Detect which cell encompasses the target text, then output its (x, y) center coordinate. 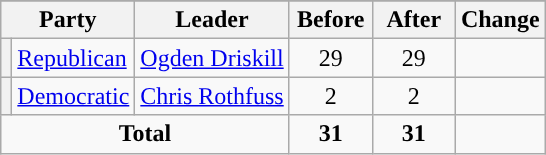
Chris Rothfuss (212, 96)
Before (330, 20)
Republican (74, 58)
Party (68, 20)
After (414, 20)
Total (145, 134)
Democratic (74, 96)
Ogden Driskill (212, 58)
Change (500, 20)
Leader (212, 20)
